Output the [x, y] coordinate of the center of the cell containing the given text.  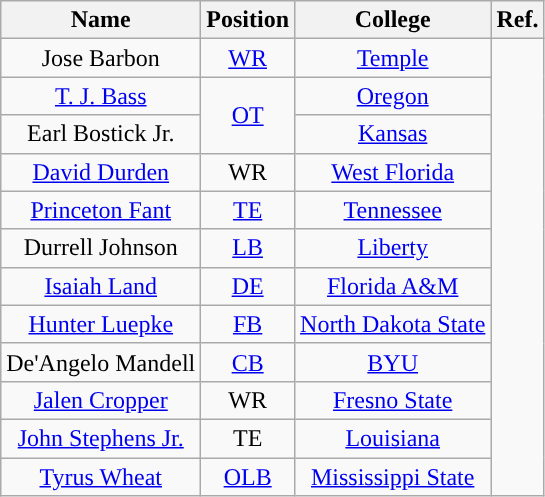
LB [248, 248]
OLB [248, 477]
DE [248, 286]
Florida A&M [393, 286]
College [393, 20]
FB [248, 324]
West Florida [393, 172]
North Dakota State [393, 324]
Name [101, 20]
Oregon [393, 96]
Durrell Johnson [101, 248]
De'Angelo Mandell [101, 362]
Louisiana [393, 438]
Position [248, 20]
Temple [393, 58]
Earl Bostick Jr. [101, 134]
John Stephens Jr. [101, 438]
OT [248, 115]
Isaiah Land [101, 286]
Kansas [393, 134]
David Durden [101, 172]
Jalen Cropper [101, 400]
Mississippi State [393, 477]
CB [248, 362]
BYU [393, 362]
Fresno State [393, 400]
Tennessee [393, 210]
Liberty [393, 248]
Hunter Luepke [101, 324]
Princeton Fant [101, 210]
T. J. Bass [101, 96]
Jose Barbon [101, 58]
Tyrus Wheat [101, 477]
Ref. [518, 20]
